Scan for the cell matching the given text and deliver its [X, Y] coordinate at center. 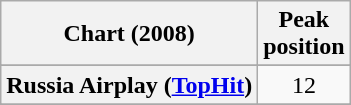
Peakposition [304, 34]
Chart (2008) [130, 34]
Russia Airplay (TopHit) [130, 85]
12 [304, 85]
